Search for the cell housing the specified text and yield its (X, Y) center coordinate. 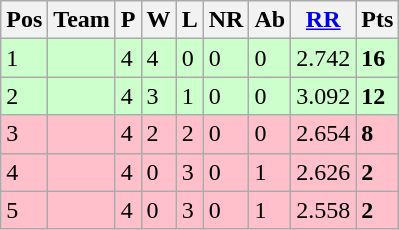
3.092 (324, 96)
2.654 (324, 134)
Pos (24, 20)
16 (378, 58)
5 (24, 210)
Team (82, 20)
NR (226, 20)
Pts (378, 20)
RR (324, 20)
W (158, 20)
12 (378, 96)
2.742 (324, 58)
L (190, 20)
2.558 (324, 210)
8 (378, 134)
Ab (270, 20)
P (128, 20)
2.626 (324, 172)
